Identify which cell holds the provided text, then report its [x, y] central coordinate. 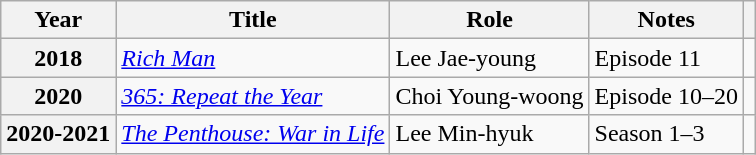
Role [490, 20]
Episode 11 [666, 58]
2020 [58, 96]
Year [58, 20]
Choi Young-woong [490, 96]
Notes [666, 20]
Lee Min-hyuk [490, 134]
Season 1–3 [666, 134]
2018 [58, 58]
The Penthouse: War in Life [253, 134]
365: Repeat the Year [253, 96]
2020-2021 [58, 134]
Rich Man [253, 58]
Title [253, 20]
Lee Jae-young [490, 58]
Episode 10–20 [666, 96]
